Pinpoint the cell where the given text exists, returning its (X, Y) midpoint coordinate. 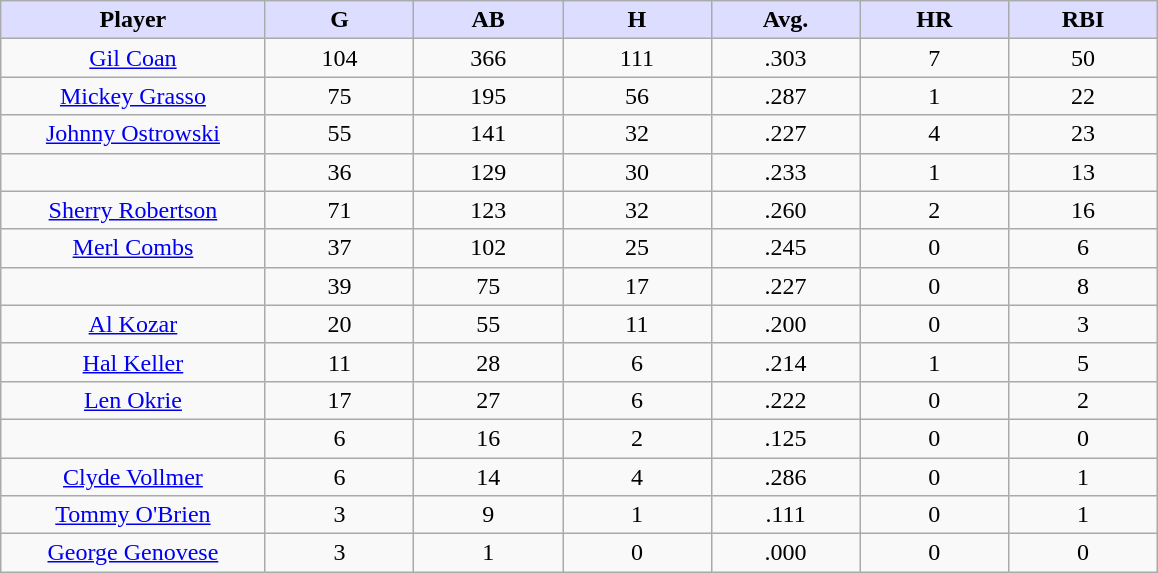
Hal Keller (133, 362)
.287 (786, 96)
37 (340, 248)
Tommy O'Brien (133, 515)
56 (638, 96)
.260 (786, 210)
H (638, 20)
9 (488, 515)
.245 (786, 248)
71 (340, 210)
Player (133, 20)
AB (488, 20)
25 (638, 248)
.000 (786, 553)
123 (488, 210)
195 (488, 96)
Merl Combs (133, 248)
.125 (786, 438)
104 (340, 58)
.200 (786, 324)
5 (1084, 362)
13 (1084, 172)
George Genovese (133, 553)
36 (340, 172)
14 (488, 477)
.111 (786, 515)
Mickey Grasso (133, 96)
8 (1084, 286)
22 (1084, 96)
23 (1084, 134)
.214 (786, 362)
Avg. (786, 20)
.286 (786, 477)
HR (934, 20)
Gil Coan (133, 58)
Johnny Ostrowski (133, 134)
.303 (786, 58)
Clyde Vollmer (133, 477)
102 (488, 248)
27 (488, 400)
.222 (786, 400)
RBI (1084, 20)
111 (638, 58)
.233 (786, 172)
30 (638, 172)
20 (340, 324)
141 (488, 134)
G (340, 20)
Sherry Robertson (133, 210)
7 (934, 58)
Len Okrie (133, 400)
28 (488, 362)
39 (340, 286)
50 (1084, 58)
366 (488, 58)
Al Kozar (133, 324)
129 (488, 172)
